Return [x, y] of the center of cell containing provided text 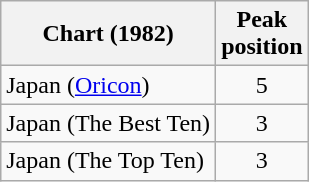
Japan (Oricon) [108, 85]
Japan (The Best Ten) [108, 123]
Peakposition [262, 34]
5 [262, 85]
Chart (1982) [108, 34]
Japan (The Top Ten) [108, 161]
